Scan for the cell matching the given text and deliver its (x, y) coordinate at center. 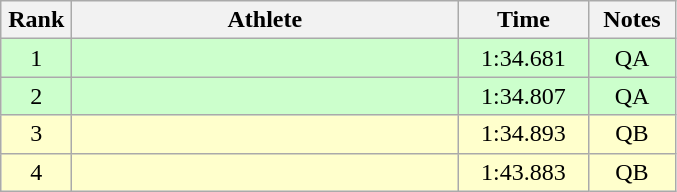
1:34.893 (524, 134)
Rank (36, 20)
Notes (632, 20)
4 (36, 172)
3 (36, 134)
1:34.681 (524, 58)
1 (36, 58)
Athlete (265, 20)
1:43.883 (524, 172)
1:34.807 (524, 96)
2 (36, 96)
Time (524, 20)
